Return [x, y] of the center of cell containing provided text 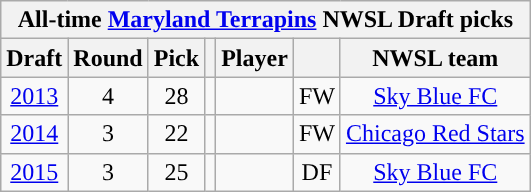
28 [176, 96]
Draft [34, 58]
2013 [34, 96]
2015 [34, 172]
NWSL team [435, 58]
4 [108, 96]
All-time Maryland Terrapins NWSL Draft picks [266, 20]
22 [176, 134]
Round [108, 58]
DF [316, 172]
2014 [34, 134]
Chicago Red Stars [435, 134]
Pick [176, 58]
Player [255, 58]
25 [176, 172]
